Identify which cell holds the provided text, then report its (x, y) central coordinate. 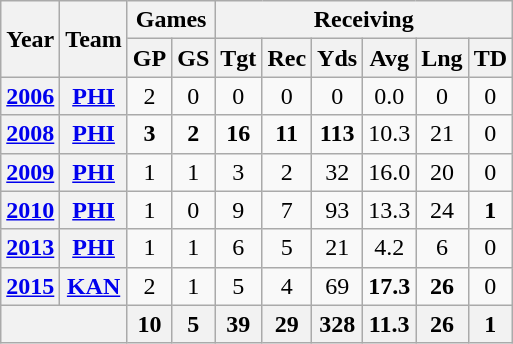
16.0 (390, 172)
93 (338, 210)
Rec (287, 58)
20 (442, 172)
4 (287, 286)
13.3 (390, 210)
39 (238, 324)
328 (338, 324)
32 (338, 172)
GP (149, 58)
Tgt (238, 58)
Year (30, 39)
17.3 (390, 286)
69 (338, 286)
24 (442, 210)
29 (287, 324)
Lng (442, 58)
9 (238, 210)
2015 (30, 286)
2008 (30, 134)
10.3 (390, 134)
2009 (30, 172)
Avg (390, 58)
Receiving (364, 20)
16 (238, 134)
2006 (30, 96)
2013 (30, 248)
113 (338, 134)
Yds (338, 58)
11.3 (390, 324)
10 (149, 324)
7 (287, 210)
4.2 (390, 248)
KAN (94, 286)
2010 (30, 210)
Team (94, 39)
0.0 (390, 96)
11 (287, 134)
Games (170, 20)
GS (194, 58)
TD (490, 58)
